Scan for the cell matching the given text and deliver its (x, y) coordinate at center. 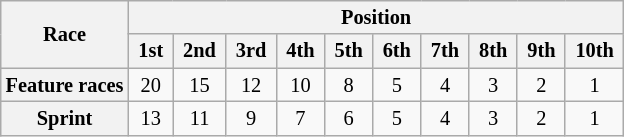
20 (150, 85)
9th (541, 51)
8th (493, 51)
5th (349, 51)
6th (397, 51)
4th (300, 51)
6 (349, 118)
2nd (200, 51)
Feature races (65, 85)
3rd (251, 51)
7 (300, 118)
1st (150, 51)
12 (251, 85)
10th (594, 51)
15 (200, 85)
10 (300, 85)
8 (349, 85)
Race (65, 34)
13 (150, 118)
Position (376, 17)
7th (445, 51)
11 (200, 118)
9 (251, 118)
Sprint (65, 118)
